Locate the cell with the specified text and output its (X, Y) center coordinate. 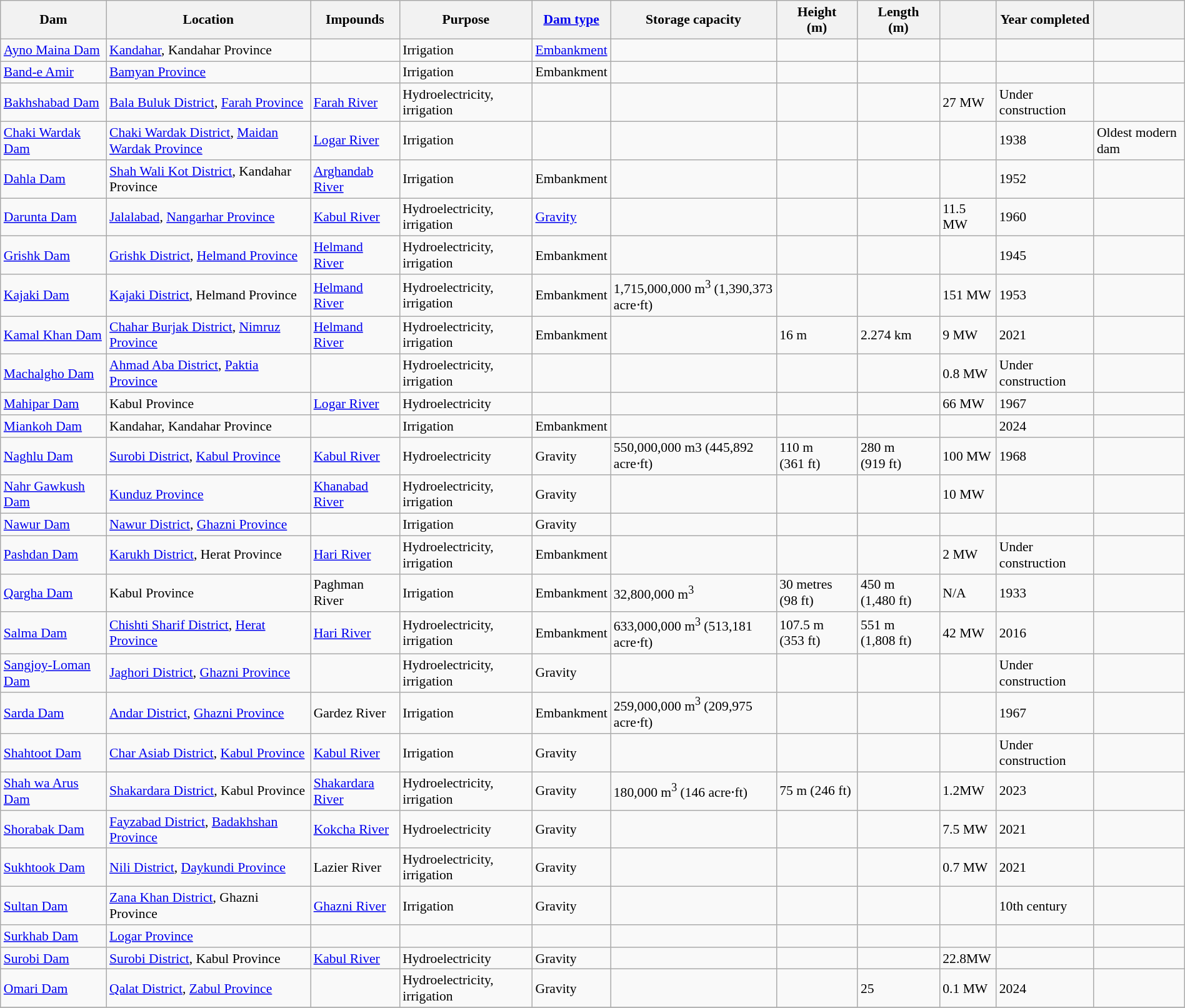
Fayzabad District, Badakhshan Province (209, 830)
Shorabak Dam (54, 830)
75 m (246 ft) (817, 791)
7.5 MW (967, 830)
1968 (1045, 456)
Chahar Burjak District, Nimruz Province (209, 335)
Kunduz Province (209, 495)
10th century (1045, 906)
Khanabad River (355, 495)
42 MW (967, 634)
1938 (1045, 141)
2016 (1045, 634)
Grishk Dam (54, 255)
Shah Wali Kot District, Kandahar Province (209, 179)
1945 (1045, 255)
Lazier River (355, 867)
1.2MW (967, 791)
Miankoh Dam (54, 426)
Band-e Amir (54, 72)
Chaki Wardak Dam (54, 141)
Ghazni River (355, 906)
30 metres (98 ft) (817, 592)
Qalat District, Zabul Province (209, 989)
Impounds (355, 20)
16 m (817, 335)
Logar Province (209, 936)
11.5 MW (967, 217)
Machalgho Dam (54, 374)
Shakardara District, Kabul Province (209, 791)
Nili District, Daykundi Province (209, 867)
2 MW (967, 555)
Gardez River (355, 714)
Shahtoot Dam (54, 752)
Location (209, 20)
Chaki Wardak District, Maidan Wardak Province (209, 141)
259,000,000 m3 (209,975 acre⋅ft) (694, 714)
Sultan Dam (54, 906)
Shakardara River (355, 791)
Farah River (355, 102)
Storage capacity (694, 20)
Karukh District, Herat Province (209, 555)
1933 (1045, 592)
32,800,000 m3 (694, 592)
110 m (361 ft) (817, 456)
Length(m) (899, 20)
66 MW (967, 404)
Arghandab River (355, 179)
450 m (1,480 ft) (899, 592)
Nawur District, Ghazni Province (209, 525)
Salma Dam (54, 634)
Surkhab Dam (54, 936)
0.8 MW (967, 374)
Shah wa Arus Dam (54, 791)
Grishk District, Helmand Province (209, 255)
Year completed (1045, 20)
Bamyan Province (209, 72)
Char Asiab District, Kabul Province (209, 752)
Sarda Dam (54, 714)
1,715,000,000 m3 (1,390,373 acre⋅ft) (694, 295)
151 MW (967, 295)
Height(m) (817, 20)
Kamal Khan Dam (54, 335)
180,000 m3 (146 acre⋅ft) (694, 791)
0.1 MW (967, 989)
107.5 m (353 ft) (817, 634)
Jalalabad, Nangarhar Province (209, 217)
Qargha Dam (54, 592)
22.8MW (967, 959)
1953 (1045, 295)
100 MW (967, 456)
25 (899, 989)
2.274 km (899, 335)
Zana Khan District, Ghazni Province (209, 906)
Purpose (466, 20)
Mahipar Dam (54, 404)
Ahmad Aba District, Paktia Province (209, 374)
Ayno Maina Dam (54, 50)
Kajaki Dam (54, 295)
Dam type (571, 20)
2023 (1045, 791)
Jaghori District, Ghazni Province (209, 672)
0.7 MW (967, 867)
10 MW (967, 495)
Darunta Dam (54, 217)
280 m (919 ft) (899, 456)
Kokcha River (355, 830)
550,000,000 m3 (445,892 acre⋅ft) (694, 456)
Sangjoy-Loman Dam (54, 672)
Andar District, Ghazni Province (209, 714)
27 MW (967, 102)
Omari Dam (54, 989)
Nawur Dam (54, 525)
Naghlu Dam (54, 456)
Sukhtook Dam (54, 867)
Dahla Dam (54, 179)
551 m (1,808 ft) (899, 634)
Pashdan Dam (54, 555)
Oldest modern dam (1139, 141)
633,000,000 m3 (513,181 acre⋅ft) (694, 634)
Kajaki District, Helmand Province (209, 295)
Chishti Sharif District, Herat Province (209, 634)
1952 (1045, 179)
Dam (54, 20)
N/A (967, 592)
Surobi Dam (54, 959)
Paghman River (355, 592)
1960 (1045, 217)
Bala Buluk District, Farah Province (209, 102)
9 MW (967, 335)
Bakhshabad Dam (54, 102)
Nahr Gawkush Dam (54, 495)
